From the cell containing the given text, extract its center point as (x, y) coordinate. 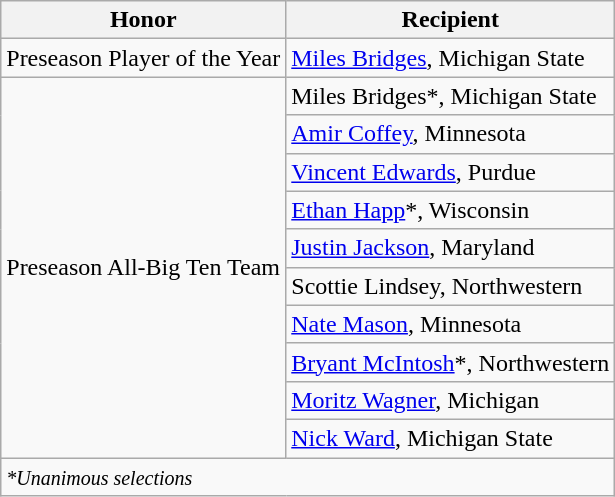
Preseason Player of the Year (144, 58)
Honor (144, 20)
*Unanimous selections (308, 477)
Moritz Wagner, Michigan (450, 400)
Recipient (450, 20)
Vincent Edwards, Purdue (450, 172)
Preseason All-Big Ten Team (144, 268)
Bryant McIntosh*, Northwestern (450, 362)
Nick Ward, Michigan State (450, 438)
Miles Bridges, Michigan State (450, 58)
Scottie Lindsey, Northwestern (450, 286)
Amir Coffey, Minnesota (450, 134)
Ethan Happ*, Wisconsin (450, 210)
Justin Jackson, Maryland (450, 248)
Nate Mason, Minnesota (450, 324)
Miles Bridges*, Michigan State (450, 96)
